Return the (x, y) coordinate for the center point of the cell that contains the specified text.  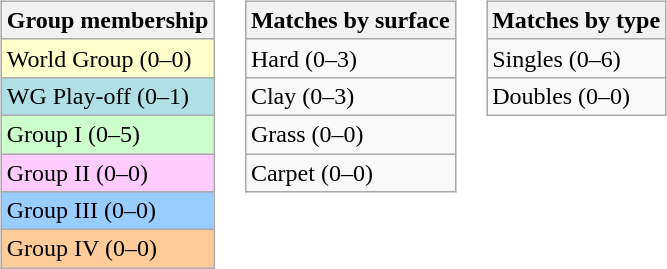
Doubles (0–0) (576, 96)
Singles (0–6) (576, 58)
Grass (0–0) (350, 134)
Matches by type (576, 20)
Group II (0–0) (108, 173)
World Group (0–0) (108, 58)
Matches by surface (350, 20)
Group III (0–0) (108, 211)
Carpet (0–0) (350, 173)
WG Play-off (0–1) (108, 96)
Group IV (0–0) (108, 249)
Group I (0–5) (108, 134)
Group membership (108, 20)
Hard (0–3) (350, 58)
Clay (0–3) (350, 96)
